Find where the given text appears and provide that cell's center as [X, Y] coordinate. 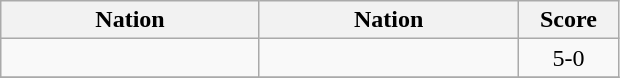
5-0 [568, 58]
Score [568, 20]
